Detect which cell encompasses the target text, then output its [X, Y] center coordinate. 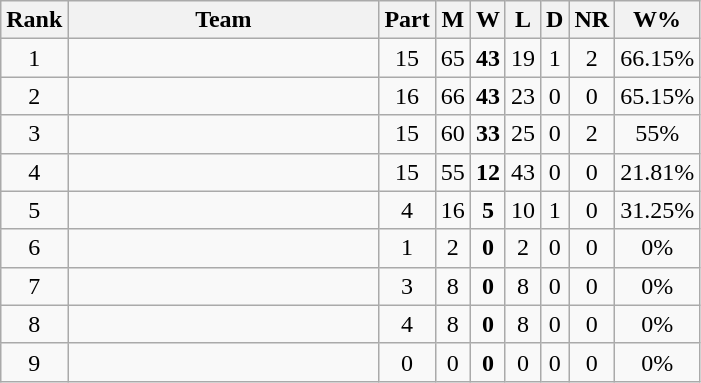
Team [224, 20]
6 [34, 248]
NR [592, 20]
W% [658, 20]
31.25% [658, 210]
7 [34, 286]
60 [452, 134]
L [522, 20]
55 [452, 172]
21.81% [658, 172]
33 [488, 134]
M [452, 20]
65.15% [658, 96]
9 [34, 362]
Rank [34, 20]
19 [522, 58]
66 [452, 96]
W [488, 20]
23 [522, 96]
65 [452, 58]
D [554, 20]
55% [658, 134]
Part [407, 20]
10 [522, 210]
25 [522, 134]
66.15% [658, 58]
12 [488, 172]
